Detect which cell encompasses the target text, then output its (X, Y) center coordinate. 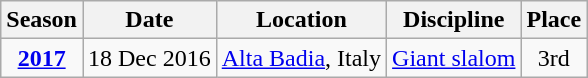
18 Dec 2016 (149, 58)
3rd (554, 58)
Location (301, 20)
Alta Badia, Italy (301, 58)
Date (149, 20)
Discipline (454, 20)
Season (42, 20)
Giant slalom (454, 58)
2017 (42, 58)
Place (554, 20)
